Return (x, y) of the center of cell containing provided text 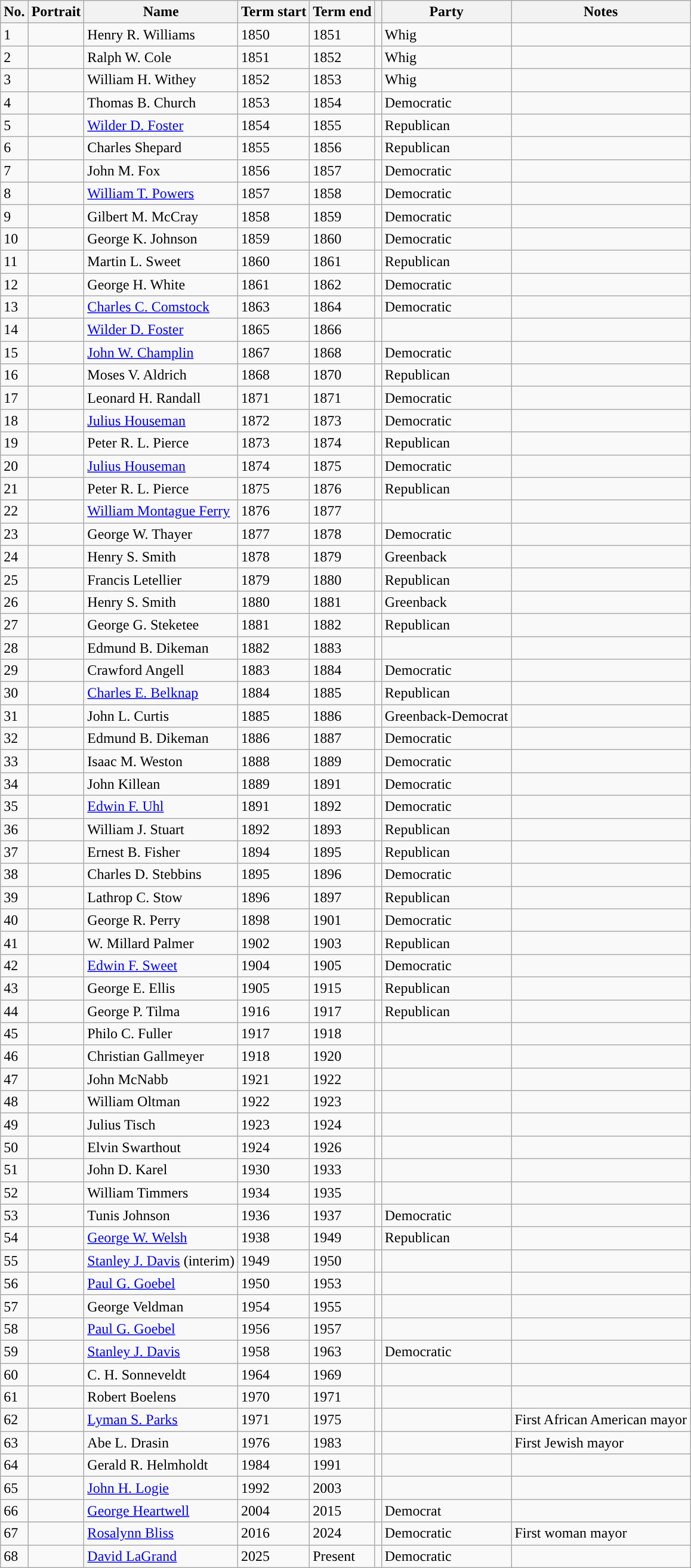
John L. Curtis (161, 716)
43 (14, 988)
Rosalynn Bliss (161, 1533)
William Oltman (161, 1102)
Martin L. Sweet (161, 261)
54 (14, 1238)
Charles D. Stebbins (161, 875)
29 (14, 671)
1926 (343, 1147)
1894 (274, 852)
1936 (274, 1215)
Charles C. Comstock (161, 307)
William T. Powers (161, 193)
57 (14, 1306)
John Killean (161, 784)
17 (14, 398)
6 (14, 148)
1991 (343, 1465)
30 (14, 693)
25 (14, 579)
Stanley J. Davis (interim) (161, 1261)
16 (14, 375)
1953 (343, 1283)
Greenback-Democrat (446, 716)
Isaac M. Weston (161, 761)
Leonard H. Randall (161, 398)
68 (14, 1556)
12 (14, 285)
1935 (343, 1193)
1902 (274, 943)
Crawford Angell (161, 671)
14 (14, 330)
1954 (274, 1306)
23 (14, 534)
George Heartwell (161, 1511)
1970 (274, 1397)
1864 (343, 307)
1976 (274, 1443)
47 (14, 1079)
1870 (343, 375)
40 (14, 920)
1904 (274, 965)
Philo C. Fuller (161, 1034)
50 (14, 1147)
Charles Shepard (161, 148)
28 (14, 647)
51 (14, 1170)
Tunis Johnson (161, 1215)
61 (14, 1397)
Name (161, 12)
1975 (343, 1420)
Robert Boelens (161, 1397)
George P. Tilma (161, 1011)
No. (14, 12)
George W. Welsh (161, 1238)
59 (14, 1351)
George R. Perry (161, 920)
1898 (274, 920)
18 (14, 421)
Henry R. Williams (161, 35)
1934 (274, 1193)
George G. Steketee (161, 625)
1955 (343, 1306)
Ralph W. Cole (161, 57)
26 (14, 602)
1992 (274, 1488)
1863 (274, 307)
35 (14, 807)
2024 (343, 1533)
1872 (274, 421)
1865 (274, 330)
7 (14, 171)
1938 (274, 1238)
First woman mayor (601, 1533)
Edwin F. Uhl (161, 807)
5 (14, 125)
Party (446, 12)
1983 (343, 1443)
1930 (274, 1170)
20 (14, 466)
Democrat (446, 1511)
65 (14, 1488)
27 (14, 625)
George H. White (161, 285)
45 (14, 1034)
56 (14, 1283)
William Montague Ferry (161, 511)
38 (14, 875)
33 (14, 761)
Edwin F. Sweet (161, 965)
1887 (343, 739)
John McNabb (161, 1079)
8 (14, 193)
13 (14, 307)
1933 (343, 1170)
34 (14, 784)
31 (14, 716)
Portrait (56, 12)
Gilbert M. McCray (161, 216)
24 (14, 557)
Charles E. Belknap (161, 693)
1937 (343, 1215)
1862 (343, 285)
1 (14, 35)
William H. Withey (161, 80)
1897 (343, 897)
Notes (601, 12)
1915 (343, 988)
2016 (274, 1533)
64 (14, 1465)
Lathrop C. Stow (161, 897)
62 (14, 1420)
First African American mayor (601, 1420)
1866 (343, 330)
1956 (274, 1329)
42 (14, 965)
1984 (274, 1465)
3 (14, 80)
First Jewish mayor (601, 1443)
1963 (343, 1351)
1916 (274, 1011)
David LaGrand (161, 1556)
Julius Tisch (161, 1125)
2003 (343, 1488)
1903 (343, 943)
Elvin Swarthout (161, 1147)
63 (14, 1443)
66 (14, 1511)
11 (14, 261)
George E. Ellis (161, 988)
36 (14, 829)
52 (14, 1193)
George Veldman (161, 1306)
George K. Johnson (161, 239)
39 (14, 897)
10 (14, 239)
1920 (343, 1057)
1850 (274, 35)
Term start (274, 12)
2025 (274, 1556)
1958 (274, 1351)
John W. Champlin (161, 353)
58 (14, 1329)
Gerald R. Helmholdt (161, 1465)
44 (14, 1011)
Ernest B. Fisher (161, 852)
Thomas B. Church (161, 103)
Lyman S. Parks (161, 1420)
32 (14, 739)
2 (14, 57)
4 (14, 103)
60 (14, 1374)
Present (343, 1556)
46 (14, 1057)
53 (14, 1215)
William J. Stuart (161, 829)
1888 (274, 761)
1867 (274, 353)
22 (14, 511)
1964 (274, 1374)
1921 (274, 1079)
John M. Fox (161, 171)
Stanley J. Davis (161, 1351)
2004 (274, 1511)
Francis Letellier (161, 579)
1957 (343, 1329)
1893 (343, 829)
49 (14, 1125)
Christian Gallmeyer (161, 1057)
21 (14, 489)
67 (14, 1533)
15 (14, 353)
C. H. Sonneveldt (161, 1374)
Term end (343, 12)
John D. Karel (161, 1170)
2015 (343, 1511)
Abe L. Drasin (161, 1443)
W. Millard Palmer (161, 943)
1969 (343, 1374)
Moses V. Aldrich (161, 375)
55 (14, 1261)
William Timmers (161, 1193)
19 (14, 443)
1901 (343, 920)
48 (14, 1102)
John H. Logie (161, 1488)
George W. Thayer (161, 534)
37 (14, 852)
41 (14, 943)
9 (14, 216)
